Detect which cell encompasses the target text, then output its [X, Y] center coordinate. 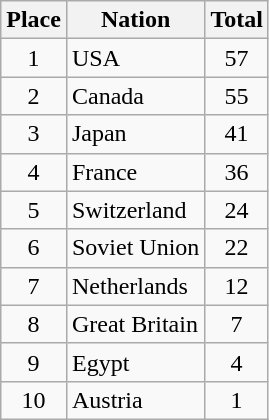
Great Britain [135, 324]
55 [237, 96]
Canada [135, 96]
3 [34, 134]
2 [34, 96]
41 [237, 134]
6 [34, 248]
22 [237, 248]
10 [34, 400]
9 [34, 362]
57 [237, 58]
5 [34, 210]
Japan [135, 134]
Switzerland [135, 210]
36 [237, 172]
Total [237, 20]
Place [34, 20]
France [135, 172]
24 [237, 210]
Austria [135, 400]
8 [34, 324]
Egypt [135, 362]
Soviet Union [135, 248]
Netherlands [135, 286]
12 [237, 286]
Nation [135, 20]
USA [135, 58]
